Return the (x, y) coordinate for the center point of the cell that contains the specified text.  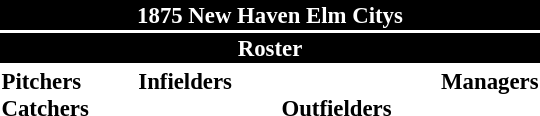
1875 New Haven Elm Citys (270, 15)
Roster (270, 48)
